Pinpoint the cell where the given text exists, returning its [X, Y] midpoint coordinate. 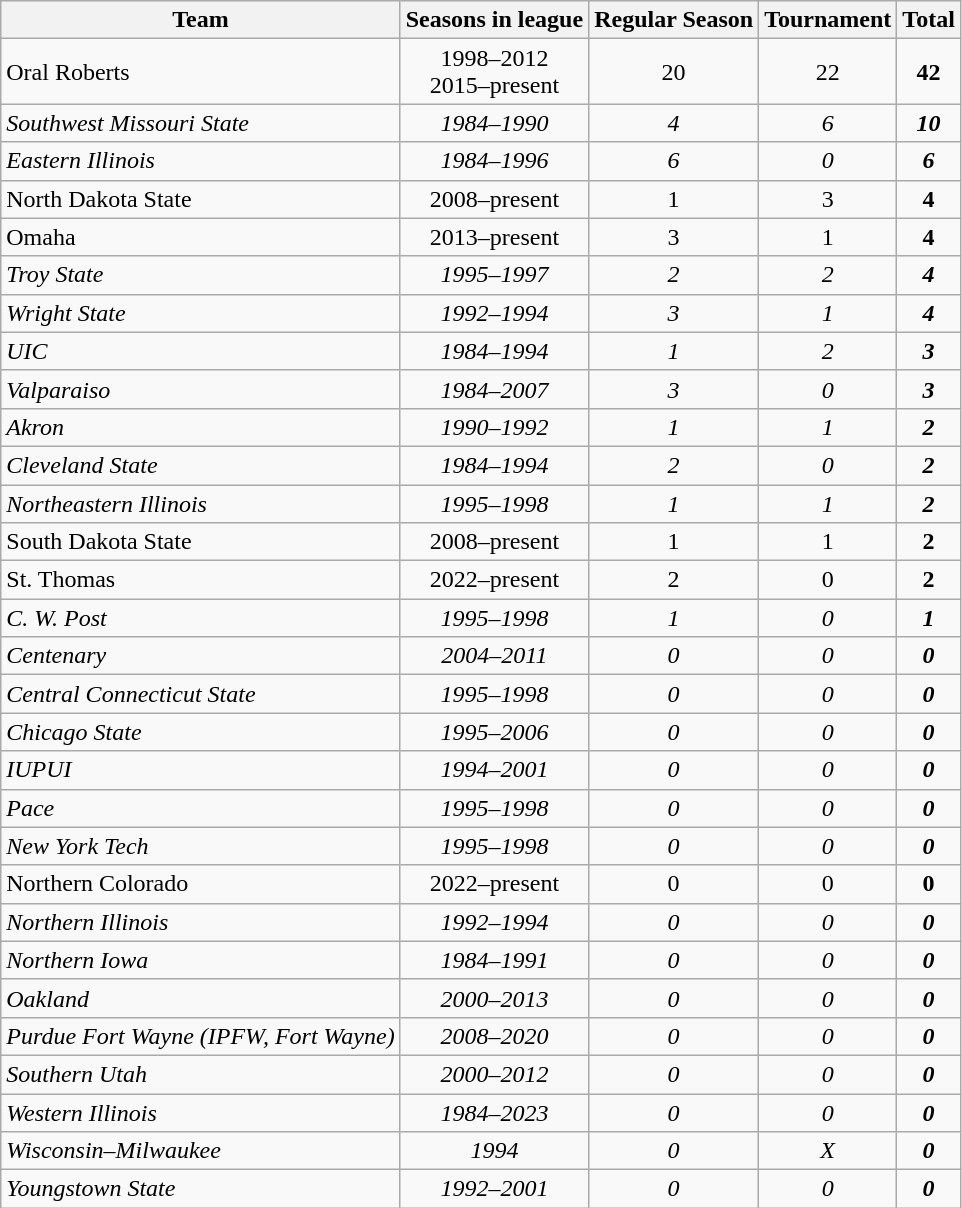
1984–1991 [494, 960]
Northern Colorado [200, 884]
Cleveland State [200, 465]
Purdue Fort Wayne (IPFW, Fort Wayne) [200, 1036]
Oakland [200, 998]
1984–2007 [494, 389]
Northern Iowa [200, 960]
1984–1996 [494, 161]
1995–1997 [494, 275]
42 [929, 72]
South Dakota State [200, 542]
Northern Illinois [200, 922]
10 [929, 123]
22 [828, 72]
North Dakota State [200, 199]
UIC [200, 351]
1995–2006 [494, 732]
Pace [200, 808]
Tournament [828, 20]
2013–present [494, 237]
Wright State [200, 313]
1990–1992 [494, 427]
1992–2001 [494, 1189]
1994–2001 [494, 770]
1998–20122015–present [494, 72]
Centenary [200, 656]
Chicago State [200, 732]
IUPUI [200, 770]
Total [929, 20]
1994 [494, 1151]
Akron [200, 427]
Eastern Illinois [200, 161]
Western Illinois [200, 1113]
New York Tech [200, 846]
Oral Roberts [200, 72]
X [828, 1151]
20 [674, 72]
Seasons in league [494, 20]
2004–2011 [494, 656]
1984–2023 [494, 1113]
2000–2012 [494, 1074]
Regular Season [674, 20]
2000–2013 [494, 998]
Southern Utah [200, 1074]
Troy State [200, 275]
Wisconsin–Milwaukee [200, 1151]
1984–1990 [494, 123]
St. Thomas [200, 580]
Omaha [200, 237]
2008–2020 [494, 1036]
Team [200, 20]
Youngstown State [200, 1189]
Central Connecticut State [200, 694]
C. W. Post [200, 618]
Southwest Missouri State [200, 123]
Northeastern Illinois [200, 503]
Valparaiso [200, 389]
